Provide the [X, Y] coordinate of the cell's center where the given text is located.  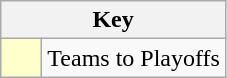
Teams to Playoffs [134, 58]
Key [114, 20]
